Return [X, Y] of the center of cell containing provided text 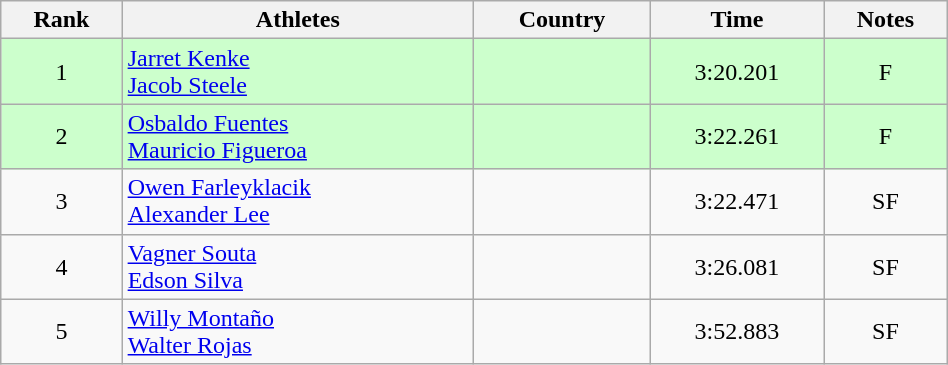
Athletes [298, 20]
3:52.883 [736, 332]
2 [62, 136]
1 [62, 72]
Vagner SoutaEdson Silva [298, 266]
Rank [62, 20]
Osbaldo FuentesMauricio Figueroa [298, 136]
Owen FarleyklacikAlexander Lee [298, 202]
4 [62, 266]
3:26.081 [736, 266]
3:22.261 [736, 136]
3:20.201 [736, 72]
Time [736, 20]
Country [562, 20]
3 [62, 202]
Notes [886, 20]
5 [62, 332]
3:22.471 [736, 202]
Willy MontañoWalter Rojas [298, 332]
Jarret KenkeJacob Steele [298, 72]
